Detect which cell encompasses the target text, then output its [x, y] center coordinate. 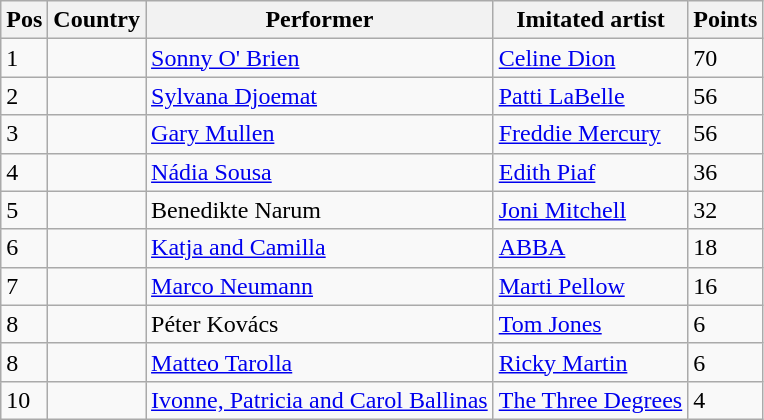
The Three Degrees [590, 400]
Péter Kovács [320, 324]
Katja and Camilla [320, 248]
Ivonne, Patricia and Carol Ballinas [320, 400]
Celine Dion [590, 58]
7 [24, 286]
Marco Neumann [320, 286]
Pos [24, 20]
Nádia Sousa [320, 172]
Freddie Mercury [590, 134]
Marti Pellow [590, 286]
Patti LaBelle [590, 96]
16 [726, 286]
18 [726, 248]
Country [97, 20]
70 [726, 58]
1 [24, 58]
Tom Jones [590, 324]
36 [726, 172]
Imitated artist [590, 20]
ABBA [590, 248]
Edith Piaf [590, 172]
Sonny O' Brien [320, 58]
Performer [320, 20]
2 [24, 96]
Joni Mitchell [590, 210]
Sylvana Djoemat [320, 96]
Matteo Tarolla [320, 362]
32 [726, 210]
3 [24, 134]
Points [726, 20]
5 [24, 210]
Ricky Martin [590, 362]
10 [24, 400]
Gary Mullen [320, 134]
Benedikte Narum [320, 210]
